Pinpoint the cell where the given text exists, returning its (X, Y) midpoint coordinate. 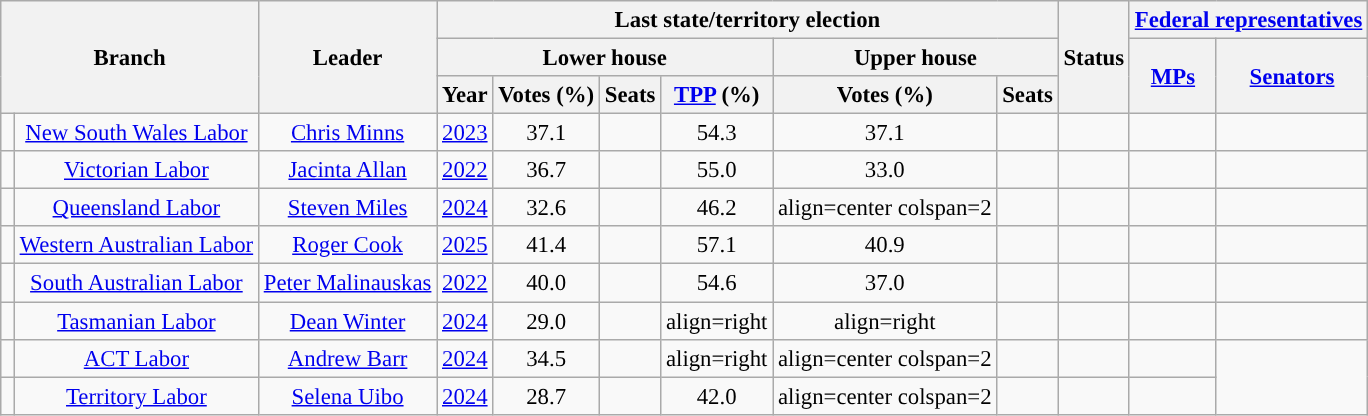
2025 (465, 245)
Victorian Labor (136, 170)
42.0 (717, 396)
Leader (347, 58)
Queensland Labor (136, 208)
46.2 (717, 208)
37.0 (885, 283)
Last state/territory election (748, 20)
32.6 (546, 208)
Chris Minns (347, 133)
Roger Cook (347, 245)
55.0 (717, 170)
Dean Winter (347, 321)
40.0 (546, 283)
Western Australian Labor (136, 245)
57.1 (717, 245)
Territory Labor (136, 396)
Lower house (605, 58)
Selena Uibo (347, 396)
Status (1094, 58)
South Australian Labor (136, 283)
Andrew Barr (347, 358)
Tasmanian Labor (136, 321)
34.5 (546, 358)
Year (465, 95)
New South Wales Labor (136, 133)
Federal representatives (1248, 20)
41.4 (546, 245)
Steven Miles (347, 208)
Branch (130, 58)
2023 (465, 133)
Senators (1292, 76)
54.6 (717, 283)
MPs (1172, 76)
36.7 (546, 170)
ACT Labor (136, 358)
Upper house (916, 58)
40.9 (885, 245)
TPP (%) (717, 95)
54.3 (717, 133)
Jacinta Allan (347, 170)
28.7 (546, 396)
33.0 (885, 170)
Peter Malinauskas (347, 283)
29.0 (546, 321)
